Scan for the cell matching the given text and deliver its (X, Y) coordinate at center. 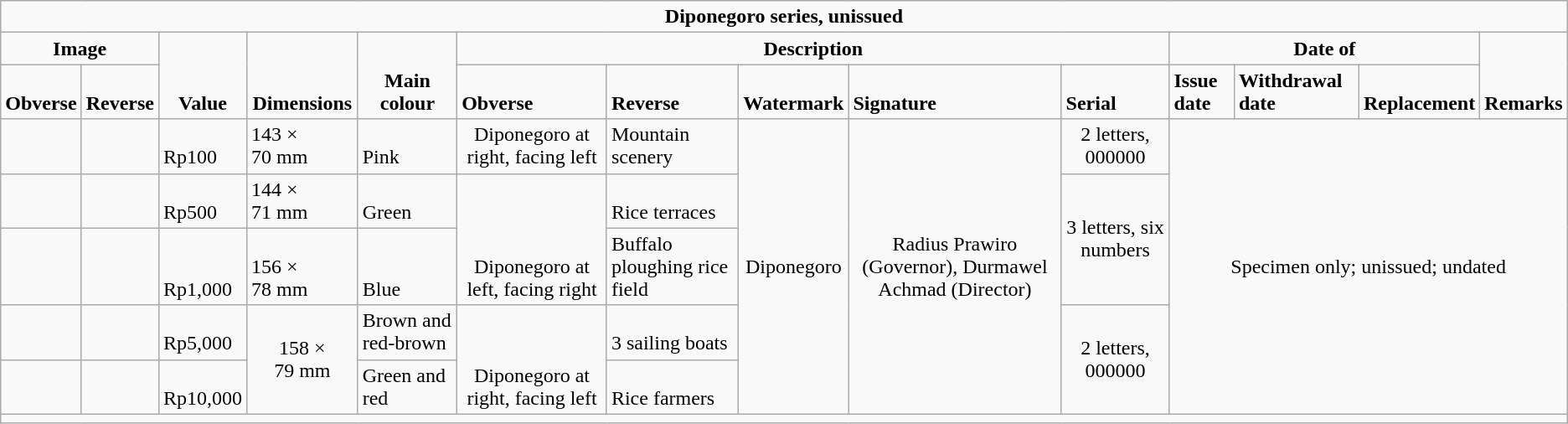
Green and red (407, 387)
Blue (407, 266)
Rice terraces (672, 201)
Pink (407, 146)
Withdrawal date (1297, 92)
Dimensions (303, 75)
Diponegoro (794, 266)
Rp1,000 (203, 266)
Rice farmers (672, 387)
Watermark (794, 92)
3 sailing boats (672, 332)
Replacement (1419, 92)
Description (813, 49)
Date of (1325, 49)
Value (203, 75)
Diponegoro series, unissued (784, 17)
Main colour (407, 75)
143 × 70 mm (303, 146)
Buffalo ploughing rice field (672, 266)
Brown and red-brown (407, 332)
Issue date (1201, 92)
158 × 79 mm (303, 359)
Signature (955, 92)
Remarks (1524, 75)
144 × 71 mm (303, 201)
156 × 78 mm (303, 266)
Rp10,000 (203, 387)
Rp100 (203, 146)
Radius Prawiro (Governor), Durmawel Achmad (Director) (955, 266)
Specimen only; unissued; undated (1369, 266)
Image (80, 49)
3 letters, six numbers (1116, 240)
Serial (1116, 92)
Rp500 (203, 201)
Rp5,000 (203, 332)
Green (407, 201)
Diponegoro at left, facing right (533, 240)
Mountain scenery (672, 146)
